Scan for the cell matching the given text and deliver its (X, Y) coordinate at center. 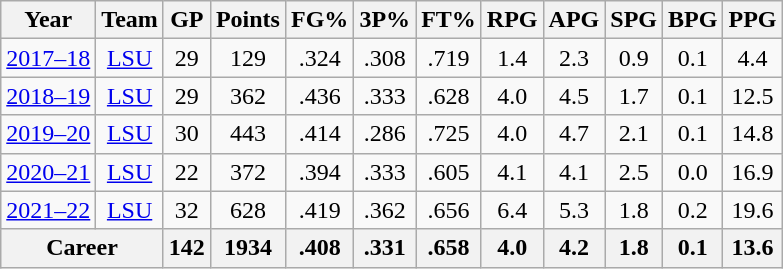
14.8 (752, 134)
4.7 (574, 134)
443 (248, 134)
12.5 (752, 96)
5.3 (574, 210)
1.4 (512, 58)
4.5 (574, 96)
.331 (385, 248)
FG% (319, 20)
2021–22 (48, 210)
2.5 (634, 172)
22 (186, 172)
3P% (385, 20)
.419 (319, 210)
13.6 (752, 248)
2018–19 (48, 96)
.308 (385, 58)
.324 (319, 58)
.362 (385, 210)
30 (186, 134)
32 (186, 210)
16.9 (752, 172)
.414 (319, 134)
0.9 (634, 58)
.286 (385, 134)
RPG (512, 20)
372 (248, 172)
0.2 (693, 210)
.394 (319, 172)
6.4 (512, 210)
.658 (449, 248)
2.3 (574, 58)
BPG (693, 20)
.725 (449, 134)
362 (248, 96)
.605 (449, 172)
142 (186, 248)
4.2 (574, 248)
PPG (752, 20)
0.0 (693, 172)
2019–20 (48, 134)
.656 (449, 210)
Team (130, 20)
Points (248, 20)
129 (248, 58)
4.4 (752, 58)
Year (48, 20)
.436 (319, 96)
2020–21 (48, 172)
.628 (449, 96)
.719 (449, 58)
1.7 (634, 96)
2.1 (634, 134)
Career (82, 248)
SPG (634, 20)
APG (574, 20)
19.6 (752, 210)
.408 (319, 248)
1934 (248, 248)
2017–18 (48, 58)
FT% (449, 20)
GP (186, 20)
628 (248, 210)
